Search for the cell housing the specified text and yield its [X, Y] center coordinate. 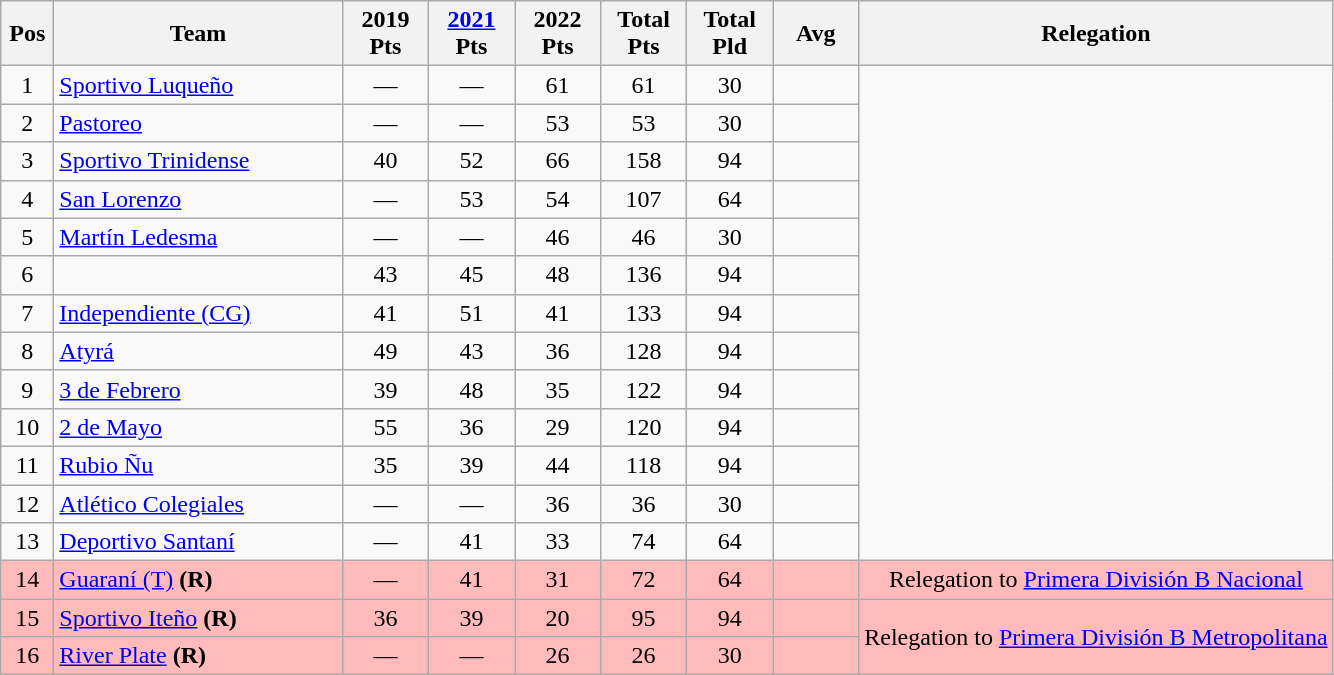
31 [557, 580]
3 de Febrero [198, 389]
8 [28, 351]
51 [471, 313]
Pastoreo [198, 123]
6 [28, 275]
Deportivo Santaní [198, 542]
Sportivo Trinidense [198, 161]
128 [644, 351]
12 [28, 503]
2022Pts [557, 34]
118 [644, 465]
TotalPts [644, 34]
Pos [28, 34]
3 [28, 161]
95 [644, 618]
Relegation to Primera División B Nacional [1096, 580]
Atlético Colegiales [198, 503]
72 [644, 580]
10 [28, 427]
Sportivo Luqueño [198, 85]
5 [28, 237]
2021Pts [471, 34]
Martín Ledesma [198, 237]
52 [471, 161]
14 [28, 580]
133 [644, 313]
136 [644, 275]
49 [385, 351]
29 [557, 427]
13 [28, 542]
2 de Mayo [198, 427]
120 [644, 427]
Guaraní (T) (R) [198, 580]
2019Pts [385, 34]
Atyrá [198, 351]
45 [471, 275]
66 [557, 161]
107 [644, 199]
4 [28, 199]
2 [28, 123]
River Plate (R) [198, 656]
Rubio Ñu [198, 465]
Relegation to Primera División B Metropolitana [1096, 637]
11 [28, 465]
Independiente (CG) [198, 313]
TotalPld [730, 34]
San Lorenzo [198, 199]
20 [557, 618]
Relegation [1096, 34]
16 [28, 656]
55 [385, 427]
40 [385, 161]
33 [557, 542]
74 [644, 542]
9 [28, 389]
Avg [816, 34]
44 [557, 465]
158 [644, 161]
122 [644, 389]
Sportivo Iteño (R) [198, 618]
Team [198, 34]
1 [28, 85]
54 [557, 199]
7 [28, 313]
15 [28, 618]
